Identify which cell holds the provided text, then report its (x, y) central coordinate. 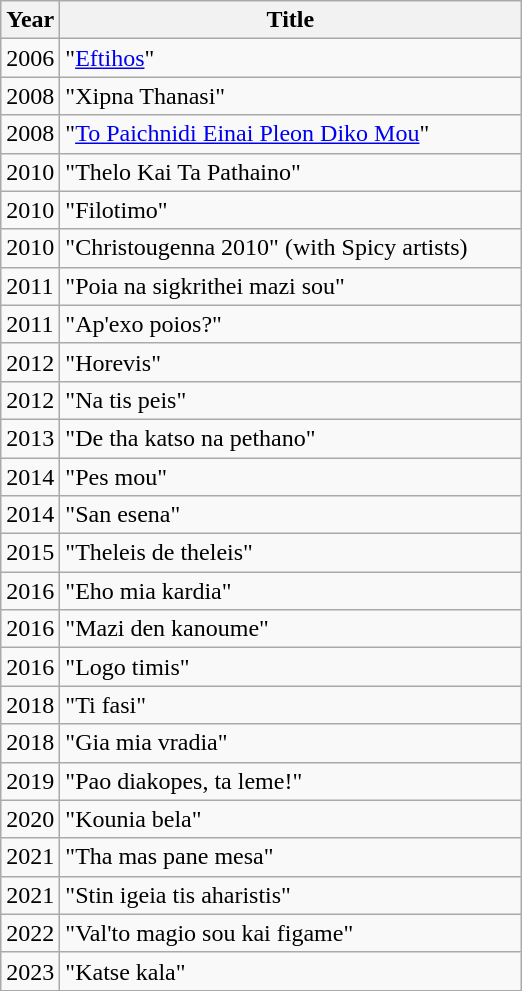
2019 (30, 781)
Year (30, 20)
"Gia mia vradia" (290, 743)
"Xipna Thanasi" (290, 96)
"Logo timis" (290, 667)
"Val'to magio sou kai figame" (290, 933)
"Ti fasi" (290, 705)
Title (290, 20)
"Stin igeia tis aharistis" (290, 895)
2013 (30, 438)
"Horevis" (290, 362)
"Pes mou" (290, 477)
"Ap'exo poios?" (290, 324)
"De tha katso na pethano" (290, 438)
"Kounia bela" (290, 819)
"Thelo Kai Ta Pathaino" (290, 172)
2023 (30, 971)
"Poia na sigkrithei mazi sou" (290, 286)
2006 (30, 58)
"To Paichnidi Einai Pleon Diko Mou" (290, 134)
"San esena" (290, 515)
2022 (30, 933)
"Filotimo" (290, 210)
"Eftihos" (290, 58)
2020 (30, 819)
"Theleis de theleis" (290, 553)
"Na tis peis" (290, 400)
"Katse kala" (290, 971)
"Eho mia kardia" (290, 591)
"Christougenna 2010" (with Spicy artists) (290, 248)
"Tha mas pane mesa" (290, 857)
2015 (30, 553)
"Pao diakopes, ta leme!" (290, 781)
"Mazi den kanoume" (290, 629)
